Return (X, Y) of the center of cell containing provided text 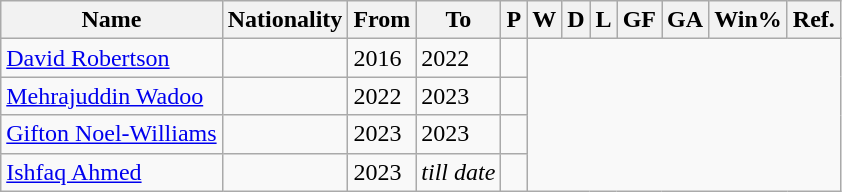
Nationality (285, 20)
P (514, 20)
GF (639, 20)
till date (458, 172)
W (544, 20)
L (604, 20)
To (458, 20)
Mehrajuddin Wadoo (112, 96)
Name (112, 20)
2016 (382, 58)
GA (686, 20)
Win% (748, 20)
Ishfaq Ahmed (112, 172)
Gifton Noel-Williams (112, 134)
D (576, 20)
From (382, 20)
Ref. (814, 20)
David Robertson (112, 58)
